Provide the (x, y) coordinate of the cell's center where the given text is located.  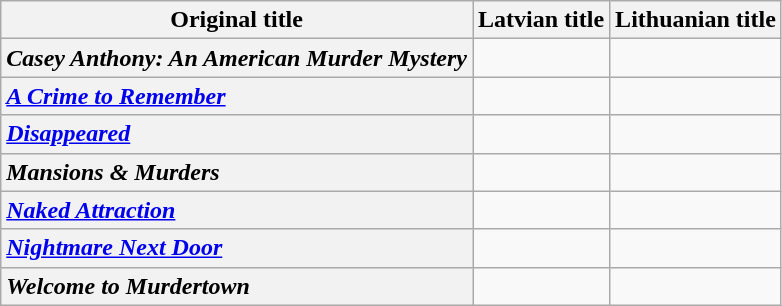
Casey Anthony: An American Murder Mystery (237, 58)
Disappeared (237, 134)
Nightmare Next Door (237, 248)
Lithuanian title (696, 20)
Mansions & Murders (237, 172)
Latvian title (542, 20)
Welcome to Murdertown (237, 286)
A Crime to Remember (237, 96)
Naked Attraction (237, 210)
Original title (237, 20)
